Provide the [X, Y] coordinate of the cell's center where the given text is located.  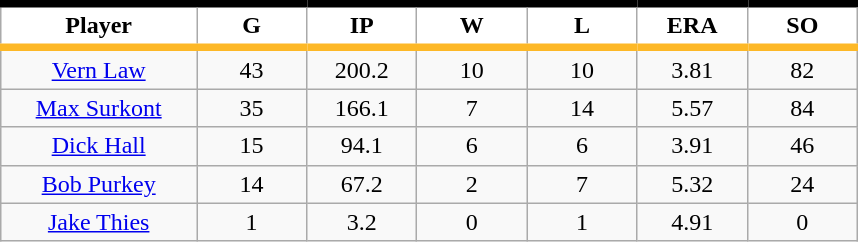
4.91 [692, 222]
SO [802, 26]
Vern Law [99, 68]
ERA [692, 26]
35 [252, 108]
Dick Hall [99, 146]
3.81 [692, 68]
Jake Thies [99, 222]
G [252, 26]
Bob Purkey [99, 184]
24 [802, 184]
43 [252, 68]
Player [99, 26]
3.2 [362, 222]
67.2 [362, 184]
46 [802, 146]
5.32 [692, 184]
84 [802, 108]
Max Surkont [99, 108]
W [472, 26]
15 [252, 146]
L [582, 26]
3.91 [692, 146]
2 [472, 184]
IP [362, 26]
94.1 [362, 146]
166.1 [362, 108]
200.2 [362, 68]
82 [802, 68]
5.57 [692, 108]
